Extract the (x, y) coordinate from the center of the cell holding the provided text.  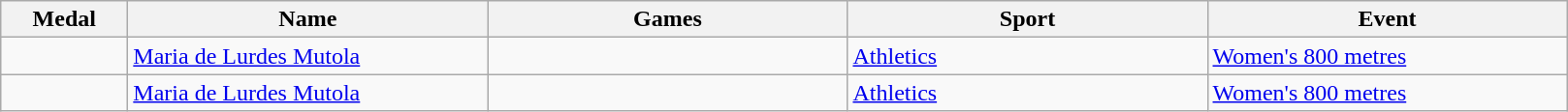
Sport (1028, 19)
Medal (64, 19)
Name (308, 19)
Games (667, 19)
Event (1387, 19)
